Scan for the cell matching the given text and deliver its (X, Y) coordinate at center. 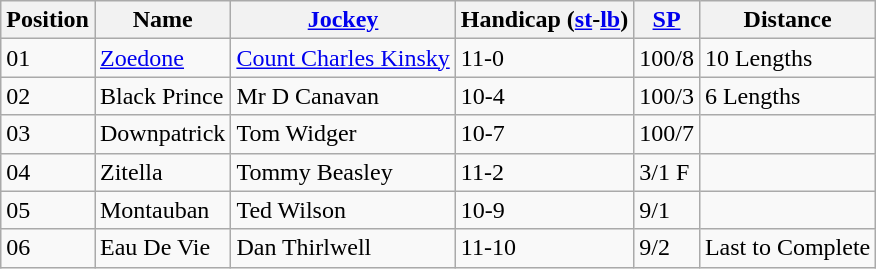
Last to Complete (787, 248)
01 (48, 58)
Dan Thirlwell (343, 248)
Name (162, 20)
Position (48, 20)
6 Lengths (787, 96)
10-9 (544, 210)
02 (48, 96)
9/1 (667, 210)
11-2 (544, 172)
Montauban (162, 210)
11-0 (544, 58)
Zitella (162, 172)
04 (48, 172)
SP (667, 20)
03 (48, 134)
Count Charles Kinsky (343, 58)
Tommy Beasley (343, 172)
06 (48, 248)
Black Prince (162, 96)
11-10 (544, 248)
Jockey (343, 20)
100/7 (667, 134)
Tom Widger (343, 134)
100/8 (667, 58)
Zoedone (162, 58)
9/2 (667, 248)
100/3 (667, 96)
10-4 (544, 96)
Mr D Canavan (343, 96)
Downpatrick (162, 134)
05 (48, 210)
Eau De Vie (162, 248)
Handicap (st-lb) (544, 20)
10-7 (544, 134)
3/1 F (667, 172)
Ted Wilson (343, 210)
Distance (787, 20)
10 Lengths (787, 58)
